Determine the [X, Y] coordinate at the center of the cell enclosing the given text.  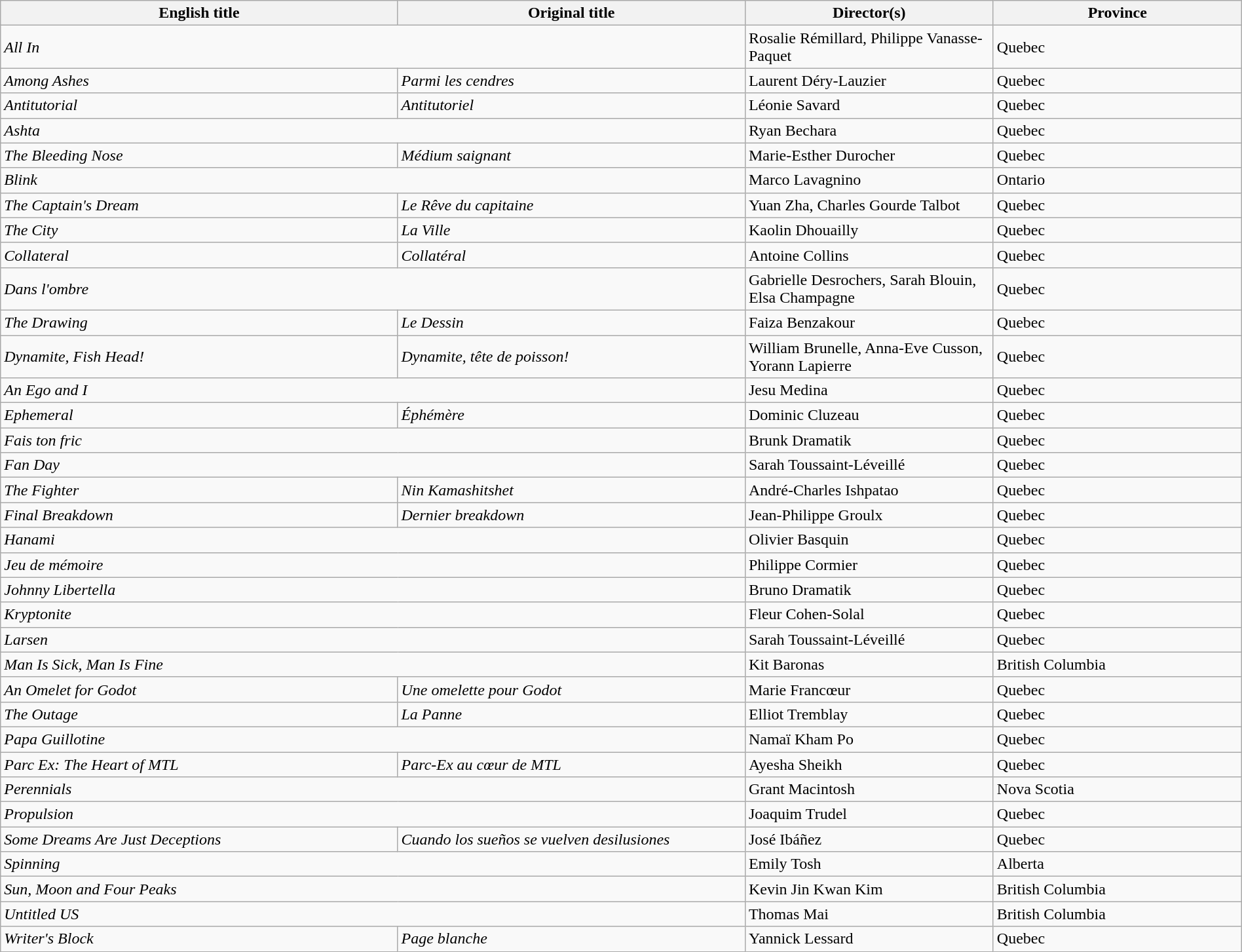
Antitutoriel [571, 105]
Ontario [1118, 180]
Parc-Ex au cœur de MTL [571, 765]
An Ego and I [373, 390]
Spinning [373, 864]
Marie Francœur [869, 689]
Emily Tosh [869, 864]
Kaolin Dhouailly [869, 230]
Propulsion [373, 814]
Writer's Block [199, 939]
Sun, Moon and Four Peaks [373, 889]
Fleur Cohen-Solal [869, 615]
Joaquim Trudel [869, 814]
English title [199, 13]
Province [1118, 13]
Final Breakdown [199, 515]
Médium saignant [571, 155]
Page blanche [571, 939]
Jeu de mémoire [373, 565]
Man Is Sick, Man Is Fine [373, 664]
Nova Scotia [1118, 790]
Laurent Déry-Lauzier [869, 81]
Dynamite, Fish Head! [199, 356]
Marie-Esther Durocher [869, 155]
Collateral [199, 255]
Kit Baronas [869, 664]
Le Rêve du capitaine [571, 205]
Parmi les cendres [571, 81]
Faiza Benzakour [869, 322]
Une omelette pour Godot [571, 689]
Perennials [373, 790]
Kevin Jin Kwan Kim [869, 889]
Ayesha Sheikh [869, 765]
Thomas Mai [869, 914]
Jesu Medina [869, 390]
Papa Guillotine [373, 739]
Yannick Lessard [869, 939]
Antoine Collins [869, 255]
The Captain's Dream [199, 205]
William Brunelle, Anna-Eve Cusson, Yorann Lapierre [869, 356]
The Outage [199, 714]
The Fighter [199, 490]
Blink [373, 180]
Philippe Cormier [869, 565]
An Omelet for Godot [199, 689]
Le Dessin [571, 322]
All In [373, 47]
Hanami [373, 540]
Jean-Philippe Groulx [869, 515]
Fais ton fric [373, 440]
La Ville [571, 230]
Untitled US [373, 914]
Alberta [1118, 864]
Léonie Savard [869, 105]
Cuando los sueños se vuelven desilusiones [571, 839]
Dans l'ombre [373, 288]
Antitutorial [199, 105]
Gabrielle Desrochers, Sarah Blouin, Elsa Champagne [869, 288]
Éphémère [571, 415]
Original title [571, 13]
André-Charles Ishpatao [869, 490]
Bruno Dramatik [869, 590]
Olivier Basquin [869, 540]
Collatéral [571, 255]
Ephemeral [199, 415]
Parc Ex: The Heart of MTL [199, 765]
Yuan Zha, Charles Gourde Talbot [869, 205]
Nin Kamashitshet [571, 490]
Marco Lavagnino [869, 180]
Johnny Libertella [373, 590]
Grant Macintosh [869, 790]
Larsen [373, 639]
The Drawing [199, 322]
Director(s) [869, 13]
Kryptonite [373, 615]
Elliot Tremblay [869, 714]
Rosalie Rémillard, Philippe Vanasse-Paquet [869, 47]
The Bleeding Nose [199, 155]
Ashta [373, 130]
Dernier breakdown [571, 515]
José Ibáñez [869, 839]
Dominic Cluzeau [869, 415]
Fan Day [373, 465]
Ryan Bechara [869, 130]
Among Ashes [199, 81]
La Panne [571, 714]
Namaï Kham Po [869, 739]
The City [199, 230]
Dynamite, tête de poisson! [571, 356]
Brunk Dramatik [869, 440]
Some Dreams Are Just Deceptions [199, 839]
